Pinpoint the cell where the given text exists, returning its (X, Y) midpoint coordinate. 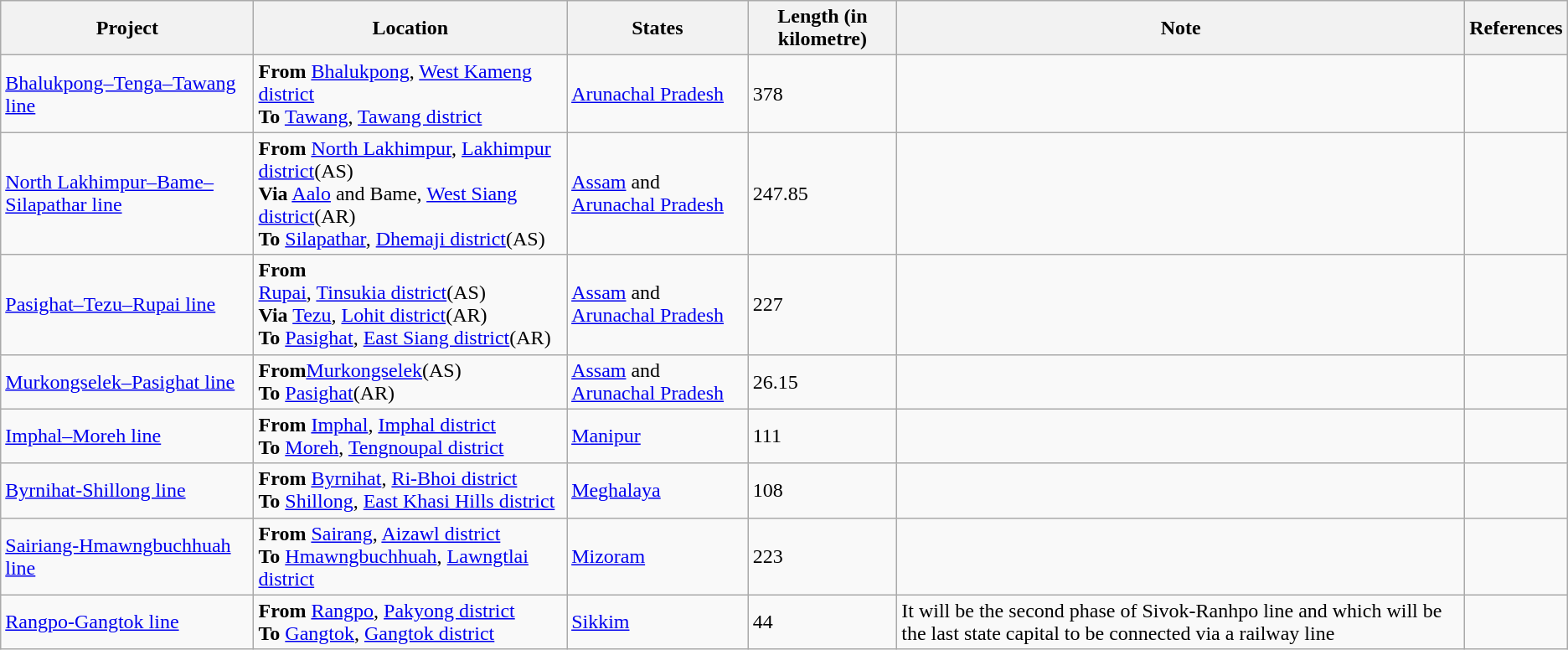
From Rangpo, Pakyong districtTo Gangtok, Gangtok district (410, 622)
378 (823, 94)
North Lakhimpur–Bame–Silapathar line (127, 193)
FromMurkongselek(AS)To Pasighat(AR) (410, 382)
111 (823, 436)
223 (823, 556)
From North Lakhimpur, Lakhimpur district(AS)Via Aalo and Bame, West Siang district(AR)To Silapathar, Dhemaji district(AS) (410, 193)
It will be the second phase of Sivok-Ranhpo line and which will be the last state capital to be connected via a railway line (1181, 622)
Mizoram (658, 556)
Byrnihat-Shillong line (127, 491)
Length (in kilometre) (823, 28)
States (658, 28)
Note (1181, 28)
References (1516, 28)
Rangpo-Gangtok line (127, 622)
Arunachal Pradesh (658, 94)
108 (823, 491)
From Byrnihat, Ri-Bhoi districtTo Shillong, East Khasi Hills district (410, 491)
Bhalukpong–Tenga–Tawang line (127, 94)
From Bhalukpong, West Kameng districtTo Tawang, Tawang district (410, 94)
Manipur (658, 436)
Location (410, 28)
Murkongselek–Pasighat line (127, 382)
247.85 (823, 193)
Meghalaya (658, 491)
FromRupai, Tinsukia district(AS)Via Tezu, Lohit district(AR)To Pasighat, East Siang district(AR) (410, 305)
44 (823, 622)
Sikkim (658, 622)
Sairiang-Hmawngbuchhuah line (127, 556)
Pasighat–Tezu–Rupai line (127, 305)
Project (127, 28)
26.15 (823, 382)
Imphal–Moreh line (127, 436)
From Sairang, Aizawl districtTo Hmawngbuchhuah, Lawngtlai district (410, 556)
227 (823, 305)
From Imphal, Imphal districtTo Moreh, Tengnoupal district (410, 436)
